Output the [X, Y] coordinate of the center of the cell containing the given text.  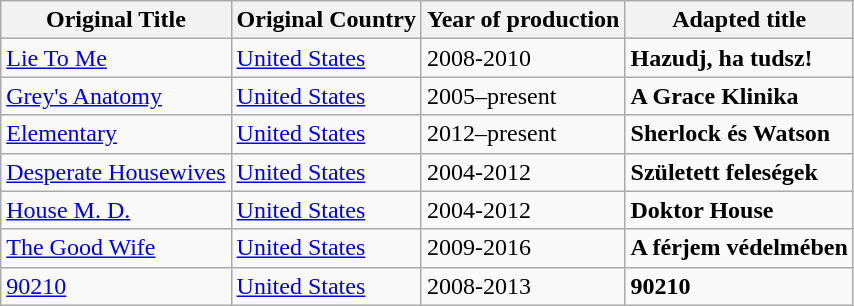
2005–present [523, 96]
2008-2013 [523, 286]
2012–present [523, 134]
Hazudj, ha tudsz! [739, 58]
Original Title [116, 20]
The Good Wife [116, 248]
2009-2016 [523, 248]
Lie To Me [116, 58]
2008-2010 [523, 58]
Doktor House [739, 210]
Elementary [116, 134]
Desperate Housewives [116, 172]
A férjem védelmében [739, 248]
Original Country [326, 20]
House M. D. [116, 210]
Adapted title [739, 20]
Year of production [523, 20]
Sherlock és Watson [739, 134]
Grey's Anatomy [116, 96]
A Grace Klinika [739, 96]
Született feleségek [739, 172]
